From the cell containing the given text, extract its center point as (x, y) coordinate. 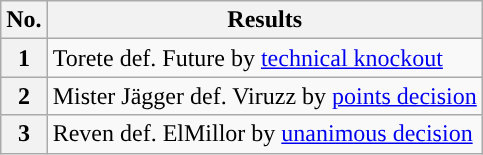
Results (264, 20)
3 (24, 134)
No. (24, 20)
Reven def. ElMillor by unanimous decision (264, 134)
2 (24, 96)
Mister Jägger def. Viruzz by points decision (264, 96)
1 (24, 58)
Torete def. Future by technical knockout (264, 58)
